Find where the given text appears and provide that cell's center as (x, y) coordinate. 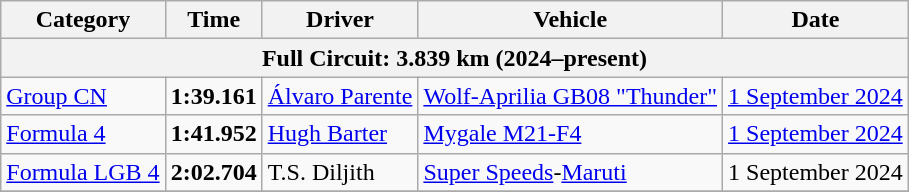
Driver (340, 20)
Formula LGB 4 (83, 172)
1:39.161 (214, 96)
Mygale M21-F4 (570, 134)
Vehicle (570, 20)
Álvaro Parente (340, 96)
1:41.952 (214, 134)
Wolf-Aprilia GB08 "Thunder" (570, 96)
T.S. Diljith (340, 172)
Super Speeds-Maruti (570, 172)
Full Circuit: 3.839 km (2024–present) (454, 58)
2:02.704 (214, 172)
Time (214, 20)
Group CN (83, 96)
Category (83, 20)
Hugh Barter (340, 134)
Formula 4 (83, 134)
Date (816, 20)
